Scan for the cell matching the given text and deliver its [x, y] coordinate at center. 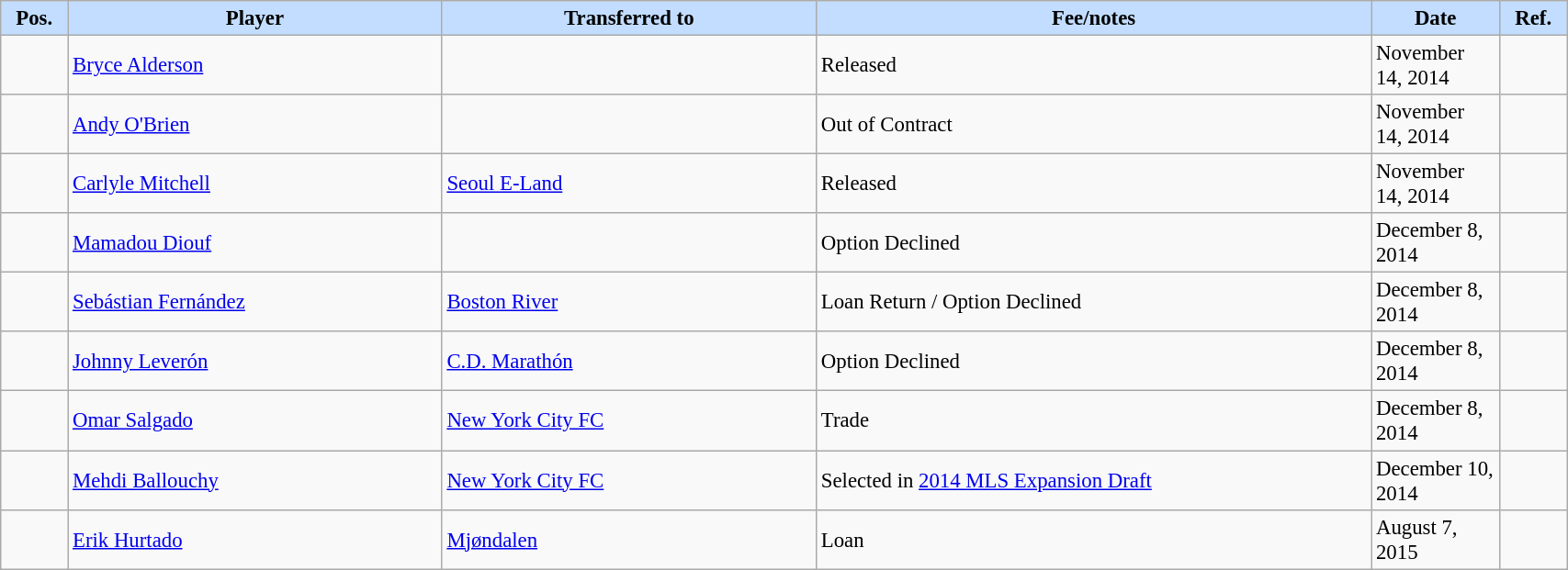
Boston River [628, 303]
Fee/notes [1093, 18]
Carlyle Mitchell [255, 184]
Erik Hurtado [255, 540]
Mehdi Ballouchy [255, 481]
C.D. Marathón [628, 362]
Loan [1093, 540]
Andy O'Brien [255, 125]
Bryce Alderson [255, 66]
Player [255, 18]
December 10, 2014 [1436, 481]
Omar Salgado [255, 420]
Sebástian Fernández [255, 303]
August 7, 2015 [1436, 540]
Pos. [35, 18]
Date [1436, 18]
Mjøndalen [628, 540]
Transferred to [628, 18]
Ref. [1534, 18]
Selected in 2014 MLS Expansion Draft [1093, 481]
Mamadou Diouf [255, 242]
Loan Return / Option Declined [1093, 303]
Trade [1093, 420]
Out of Contract [1093, 125]
Seoul E-Land [628, 184]
Johnny Leverón [255, 362]
